Find where the given text appears and provide that cell's center as [x, y] coordinate. 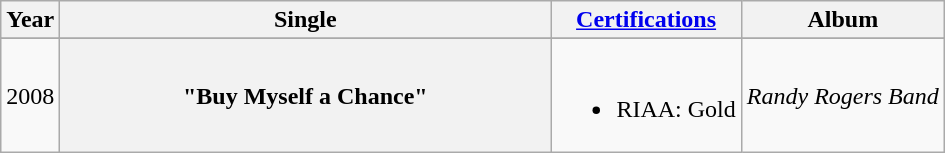
Year [30, 20]
RIAA: Gold [646, 96]
Single [306, 20]
"Buy Myself a Chance" [306, 96]
Album [842, 20]
2008 [30, 96]
Randy Rogers Band [842, 96]
Certifications [646, 20]
